Output the [x, y] coordinate of the center of the cell containing the given text.  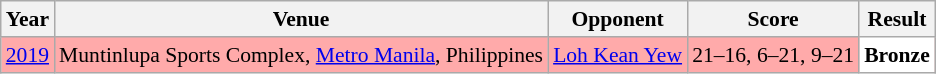
Score [773, 19]
Loh Kean Yew [618, 55]
Opponent [618, 19]
Result [897, 19]
Bronze [897, 55]
21–16, 6–21, 9–21 [773, 55]
Year [28, 19]
Venue [301, 19]
Muntinlupa Sports Complex, Metro Manila, Philippines [301, 55]
2019 [28, 55]
